Pinpoint the cell where the given text exists, returning its (X, Y) midpoint coordinate. 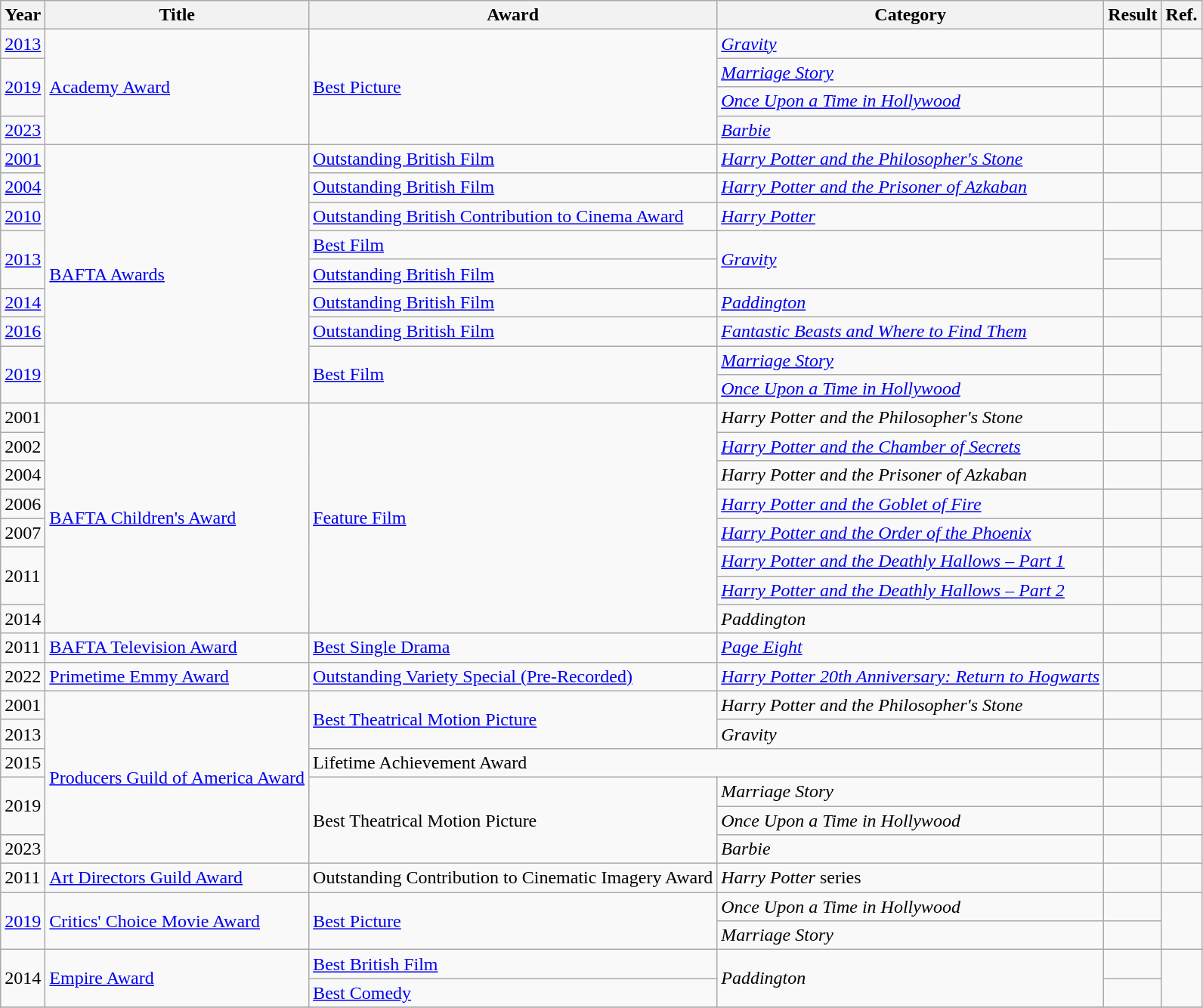
2010 (23, 216)
Fantastic Beasts and Where to Find Them (911, 331)
Harry Potter series (911, 878)
Critics' Choice Movie Award (177, 921)
Harry Potter and the Deathly Hallows – Part 2 (911, 590)
Harry Potter and the Chamber of Secrets (911, 447)
Ref. (1182, 15)
Title (177, 15)
Producers Guild of America Award (177, 777)
Empire Award (177, 979)
2016 (23, 331)
BAFTA Awards (177, 274)
Harry Potter (911, 216)
Outstanding British Contribution to Cinema Award (513, 216)
Best British Film (513, 964)
Harry Potter 20th Anniversary: Return to Hogwarts (911, 676)
2022 (23, 676)
2006 (23, 504)
Outstanding Contribution to Cinematic Imagery Award (513, 878)
Art Directors Guild Award (177, 878)
Award (513, 15)
Category (911, 15)
2015 (23, 762)
Outstanding Variety Special (Pre-Recorded) (513, 676)
Best Single Drama (513, 648)
BAFTA Television Award (177, 648)
Feature Film (513, 518)
Harry Potter and the Order of the Phoenix (911, 533)
Result (1133, 15)
Harry Potter and the Goblet of Fire (911, 504)
Page Eight (911, 648)
Best Comedy (513, 993)
Lifetime Achievement Award (707, 762)
BAFTA Children's Award (177, 518)
2002 (23, 447)
2007 (23, 533)
Year (23, 15)
Harry Potter and the Deathly Hallows – Part 1 (911, 561)
Primetime Emmy Award (177, 676)
Academy Award (177, 87)
